Return the [x, y] coordinate for the center point of the cell that contains the specified text.  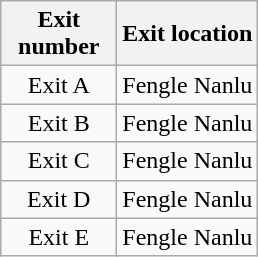
Exit E [59, 237]
Exit C [59, 161]
Exit A [59, 85]
Exit D [59, 199]
Exit number [59, 34]
Exit B [59, 123]
Exit location [188, 34]
